Locate the cell with the specified text and output its [x, y] center coordinate. 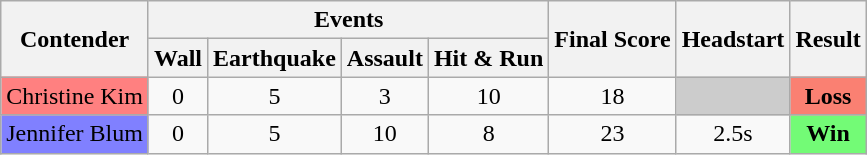
Win [828, 134]
2.5s [733, 134]
3 [384, 96]
Wall [178, 58]
Assault [384, 58]
Final Score [612, 39]
Headstart [733, 39]
23 [612, 134]
Contender [75, 39]
Loss [828, 96]
Hit & Run [488, 58]
18 [612, 96]
Events [348, 20]
8 [488, 134]
Christine Kim [75, 96]
Earthquake [275, 58]
Result [828, 39]
Jennifer Blum [75, 134]
